Extract the [x, y] coordinate from the center of the cell holding the provided text.  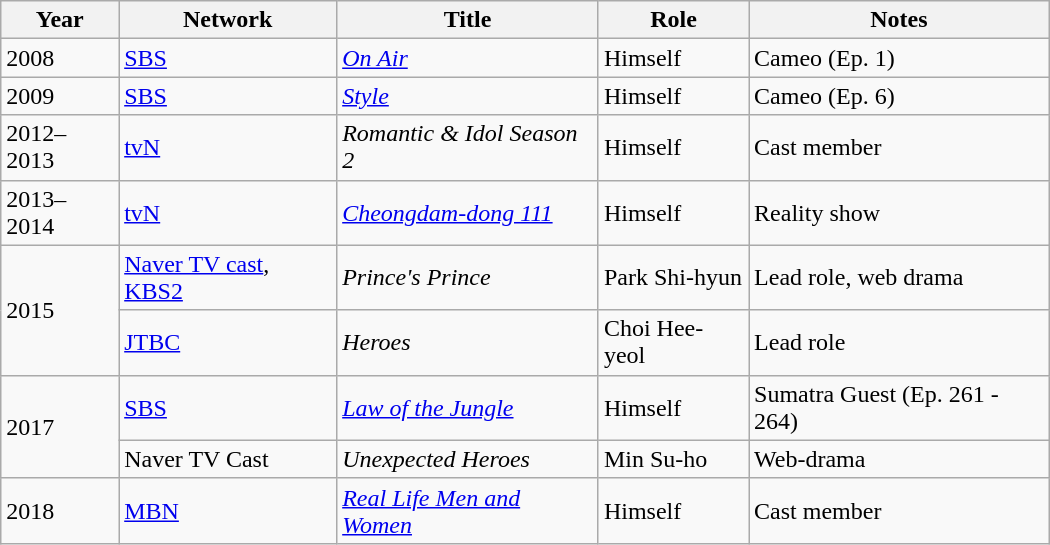
Law of the Jungle [468, 408]
Min Su-ho [673, 459]
2008 [60, 58]
2017 [60, 426]
Title [468, 20]
Cheongdam-dong 111 [468, 212]
2009 [60, 96]
2012–2013 [60, 148]
Network [228, 20]
Romantic & Idol Season 2 [468, 148]
Lead role, web drama [900, 278]
2015 [60, 310]
2018 [60, 510]
On Air [468, 58]
Role [673, 20]
JTBC [228, 342]
Unexpected Heroes [468, 459]
Heroes [468, 342]
Naver TV Cast [228, 459]
Reality show [900, 212]
2013–2014 [60, 212]
MBN [228, 510]
Real Life Men and Women [468, 510]
Year [60, 20]
Cameo (Ep. 1) [900, 58]
Web-drama [900, 459]
Choi Hee-yeol [673, 342]
Sumatra Guest (Ep. 261 - 264) [900, 408]
Cameo (Ep. 6) [900, 96]
Notes [900, 20]
Park Shi-hyun [673, 278]
Prince's Prince [468, 278]
Style [468, 96]
Naver TV cast, KBS2 [228, 278]
Lead role [900, 342]
